From the cell containing the given text, extract its center point as (X, Y) coordinate. 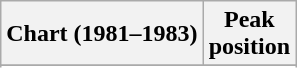
Peakposition (249, 34)
Chart (1981–1983) (102, 34)
